For the text-containing cell, return its midpoint in (X, Y) coordinate format. 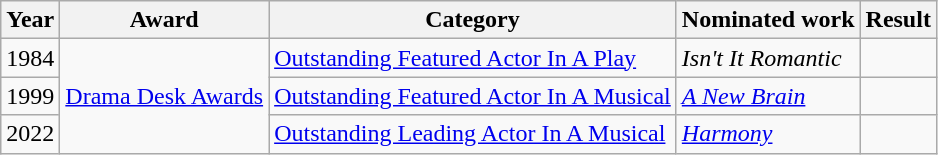
Drama Desk Awards (164, 96)
Award (164, 20)
Outstanding Leading Actor In A Musical (473, 134)
Harmony (768, 134)
2022 (30, 134)
Result (898, 20)
Nominated work (768, 20)
Category (473, 20)
1984 (30, 58)
Year (30, 20)
Outstanding Featured Actor In A Musical (473, 96)
Isn't It Romantic (768, 58)
1999 (30, 96)
Outstanding Featured Actor In A Play (473, 58)
A New Brain (768, 96)
